Find where the given text appears and provide that cell's center as (X, Y) coordinate. 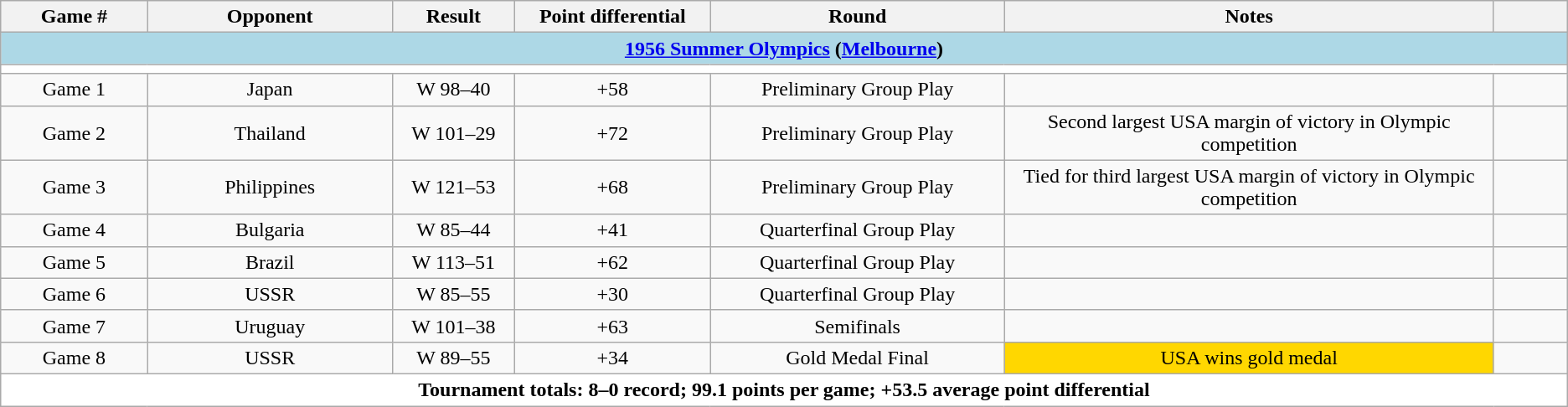
Notes (1250, 17)
W 113–51 (453, 262)
Japan (270, 90)
Game # (74, 17)
Semifinals (858, 326)
Game 2 (74, 132)
+58 (612, 90)
W 85–44 (453, 230)
Second largest USA margin of victory in Olympic competition (1250, 132)
+63 (612, 326)
Round (858, 17)
Bulgaria (270, 230)
+62 (612, 262)
Game 6 (74, 294)
Result (453, 17)
W 89–55 (453, 358)
Opponent (270, 17)
Gold Medal Final (858, 358)
+34 (612, 358)
Game 5 (74, 262)
Brazil (270, 262)
Game 8 (74, 358)
USA wins gold medal (1250, 358)
+72 (612, 132)
W 85–55 (453, 294)
Game 4 (74, 230)
Philippines (270, 188)
+30 (612, 294)
Point differential (612, 17)
Game 7 (74, 326)
Game 3 (74, 188)
Tied for third largest USA margin of victory in Olympic competition (1250, 188)
Tournament totals: 8–0 record; 99.1 points per game; +53.5 average point differential (784, 389)
1956 Summer Olympics (Melbourne) (784, 49)
W 101–38 (453, 326)
+41 (612, 230)
Game 1 (74, 90)
Thailand (270, 132)
+68 (612, 188)
W 121–53 (453, 188)
Uruguay (270, 326)
W 98–40 (453, 90)
W 101–29 (453, 132)
